Detect which cell encompasses the target text, then output its (X, Y) center coordinate. 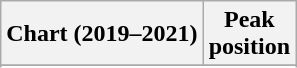
Chart (2019–2021) (102, 34)
Peakposition (249, 34)
